From the cell containing the given text, extract its center point as (x, y) coordinate. 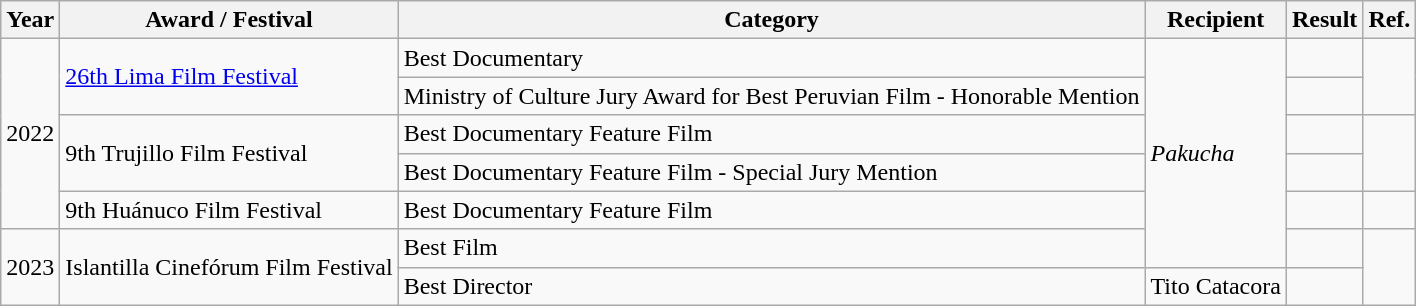
Year (30, 20)
Category (772, 20)
Best Documentary (772, 58)
Result (1324, 20)
Best Director (772, 286)
2022 (30, 134)
Award / Festival (229, 20)
Ref. (1390, 20)
Pakucha (1216, 153)
2023 (30, 267)
Tito Catacora (1216, 286)
Islantilla Cinefórum Film Festival (229, 267)
9th Huánuco Film Festival (229, 210)
Recipient (1216, 20)
26th Lima Film Festival (229, 77)
Ministry of Culture Jury Award for Best Peruvian Film - Honorable Mention (772, 96)
Best Film (772, 248)
Best Documentary Feature Film - Special Jury Mention (772, 172)
9th Trujillo Film Festival (229, 153)
